Return the [X, Y] coordinate for the center point of the cell that contains the specified text.  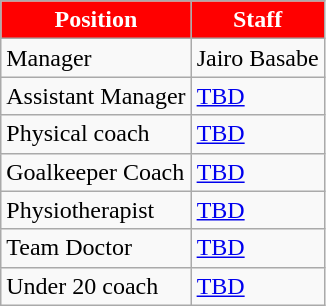
Assistant Manager [96, 96]
Position [96, 20]
Manager [96, 58]
Team Doctor [96, 248]
Physiotherapist [96, 210]
Goalkeeper Coach [96, 172]
Staff [258, 20]
Physical coach [96, 134]
Under 20 coach [96, 286]
Jairo Basabe [258, 58]
